Provide the [X, Y] coordinate of the cell's center where the given text is located.  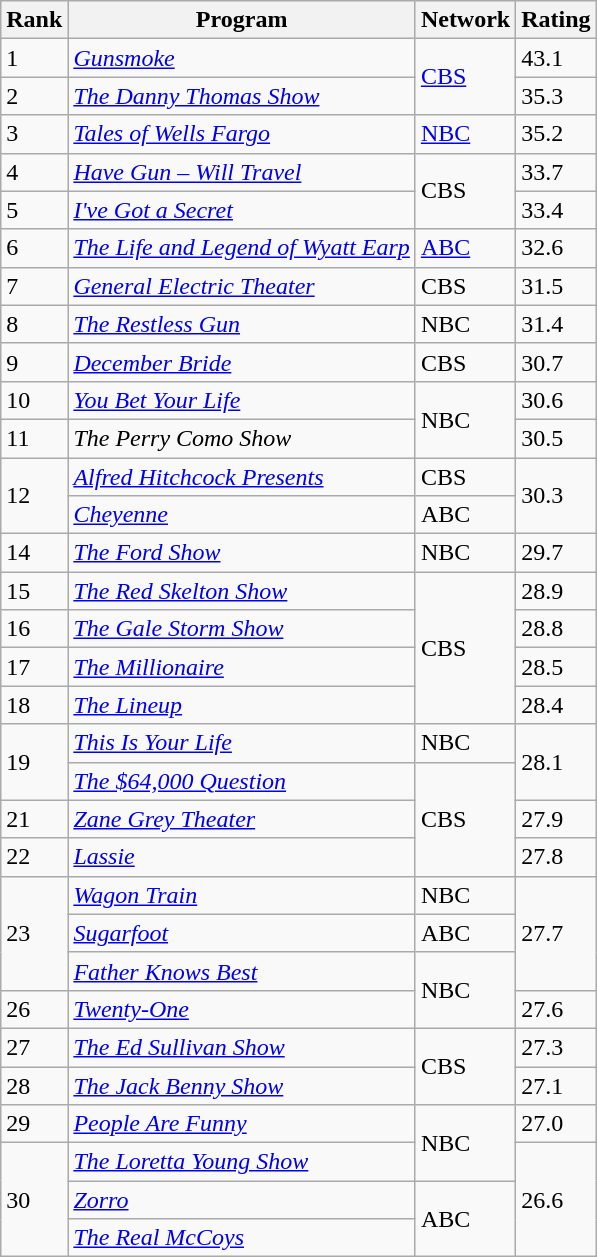
30 [34, 1200]
People Are Funny [242, 1124]
29.7 [556, 553]
3 [34, 134]
27.3 [556, 1047]
The Ford Show [242, 553]
33.4 [556, 210]
Tales of Wells Fargo [242, 134]
7 [34, 286]
Gunsmoke [242, 58]
28.8 [556, 629]
1 [34, 58]
30.3 [556, 496]
26.6 [556, 1200]
5 [34, 210]
27.7 [556, 933]
The Lineup [242, 705]
29 [34, 1124]
The Jack Benny Show [242, 1085]
35.3 [556, 96]
43.1 [556, 58]
30.6 [556, 400]
12 [34, 496]
23 [34, 933]
11 [34, 438]
28.9 [556, 591]
19 [34, 762]
The Gale Storm Show [242, 629]
Father Knows Best [242, 971]
21 [34, 819]
The Ed Sullivan Show [242, 1047]
The Restless Gun [242, 324]
27.1 [556, 1085]
30.5 [556, 438]
December Bride [242, 362]
27 [34, 1047]
28.5 [556, 667]
31.4 [556, 324]
22 [34, 857]
Alfred Hitchcock Presents [242, 477]
28 [34, 1085]
28.4 [556, 705]
Zane Grey Theater [242, 819]
Network [465, 20]
17 [34, 667]
30.7 [556, 362]
Cheyenne [242, 515]
General Electric Theater [242, 286]
The Red Skelton Show [242, 591]
Have Gun – Will Travel [242, 172]
31.5 [556, 286]
4 [34, 172]
Program [242, 20]
16 [34, 629]
33.7 [556, 172]
Rating [556, 20]
You Bet Your Life [242, 400]
27.8 [556, 857]
14 [34, 553]
The Perry Como Show [242, 438]
26 [34, 1009]
Wagon Train [242, 895]
Twenty-One [242, 1009]
32.6 [556, 248]
The Life and Legend of Wyatt Earp [242, 248]
35.2 [556, 134]
2 [34, 96]
27.6 [556, 1009]
18 [34, 705]
Zorro [242, 1200]
10 [34, 400]
28.1 [556, 762]
9 [34, 362]
15 [34, 591]
27.9 [556, 819]
The Real McCoys [242, 1238]
Lassie [242, 857]
The Danny Thomas Show [242, 96]
The $64,000 Question [242, 781]
The Millionaire [242, 667]
The Loretta Young Show [242, 1162]
6 [34, 248]
This Is Your Life [242, 743]
27.0 [556, 1124]
8 [34, 324]
I've Got a Secret [242, 210]
Rank [34, 20]
Sugarfoot [242, 933]
